For the text-containing cell, return its midpoint in (x, y) coordinate format. 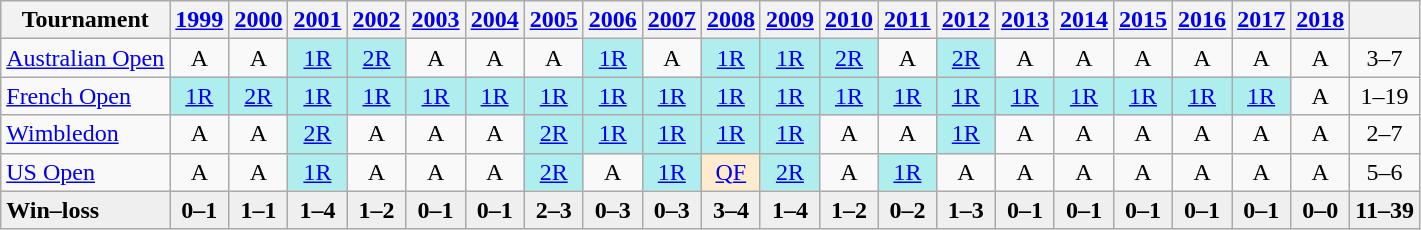
2016 (1202, 20)
2008 (730, 20)
2013 (1024, 20)
3–7 (1385, 58)
2006 (612, 20)
3–4 (730, 210)
2011 (908, 20)
2010 (848, 20)
11–39 (1385, 210)
1999 (200, 20)
1–3 (966, 210)
2001 (318, 20)
2005 (554, 20)
1–1 (258, 210)
US Open (86, 172)
Win–loss (86, 210)
0–2 (908, 210)
French Open (86, 96)
2018 (1320, 20)
Tournament (86, 20)
2–3 (554, 210)
1–19 (1385, 96)
Wimbledon (86, 134)
2012 (966, 20)
2002 (376, 20)
0–0 (1320, 210)
5–6 (1385, 172)
2004 (494, 20)
QF (730, 172)
2003 (436, 20)
2000 (258, 20)
2009 (790, 20)
Australian Open (86, 58)
2007 (672, 20)
2–7 (1385, 134)
2017 (1262, 20)
2015 (1142, 20)
2014 (1084, 20)
